From the cell containing the given text, extract its center point as (x, y) coordinate. 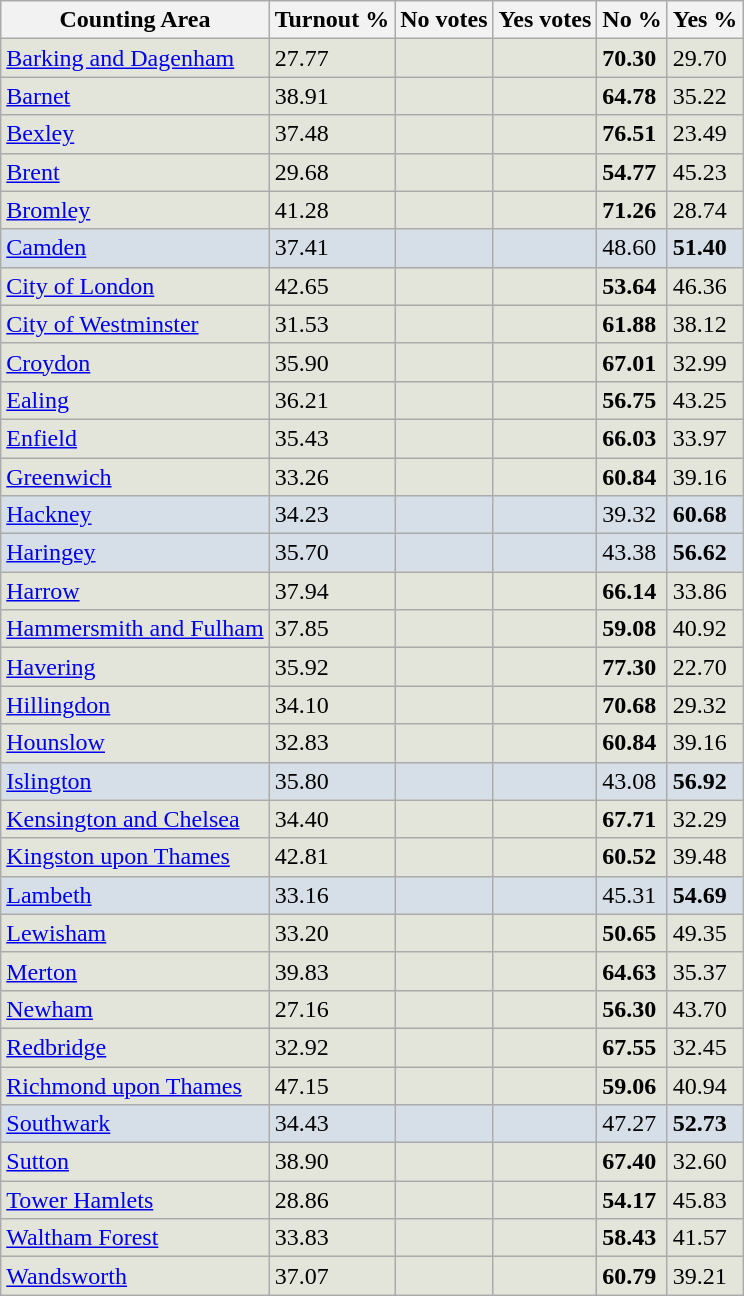
59.08 (632, 629)
Yes votes (545, 20)
54.17 (632, 1200)
33.26 (332, 477)
Sutton (135, 1162)
61.88 (632, 324)
35.37 (705, 971)
56.92 (705, 781)
67.71 (632, 819)
Redbridge (135, 1047)
Hammersmith and Fulham (135, 629)
70.68 (632, 705)
70.30 (632, 58)
23.49 (705, 134)
43.25 (705, 400)
34.10 (332, 705)
34.23 (332, 515)
Islington (135, 781)
28.86 (332, 1200)
35.80 (332, 781)
51.40 (705, 248)
39.83 (332, 971)
Richmond upon Thames (135, 1085)
56.75 (632, 400)
Barnet (135, 96)
76.51 (632, 134)
40.92 (705, 629)
Havering (135, 667)
66.03 (632, 438)
71.26 (632, 210)
32.99 (705, 362)
Lambeth (135, 895)
32.92 (332, 1047)
Kensington and Chelsea (135, 819)
32.29 (705, 819)
42.65 (332, 286)
City of Westminster (135, 324)
22.70 (705, 667)
Enfield (135, 438)
35.70 (332, 553)
60.79 (632, 1276)
56.30 (632, 1009)
40.94 (705, 1085)
59.06 (632, 1085)
38.90 (332, 1162)
35.22 (705, 96)
Greenwich (135, 477)
33.20 (332, 933)
54.69 (705, 895)
77.30 (632, 667)
54.77 (632, 172)
41.28 (332, 210)
Lewisham (135, 933)
Kingston upon Thames (135, 857)
Bexley (135, 134)
32.45 (705, 1047)
34.43 (332, 1124)
27.16 (332, 1009)
49.35 (705, 933)
47.15 (332, 1085)
29.68 (332, 172)
42.81 (332, 857)
Newham (135, 1009)
56.62 (705, 553)
39.48 (705, 857)
29.70 (705, 58)
43.70 (705, 1009)
33.83 (332, 1238)
52.73 (705, 1124)
41.57 (705, 1238)
38.91 (332, 96)
66.14 (632, 591)
35.90 (332, 362)
53.64 (632, 286)
35.43 (332, 438)
Merton (135, 971)
67.55 (632, 1047)
Barking and Dagenham (135, 58)
Hillingdon (135, 705)
Haringey (135, 553)
29.32 (705, 705)
28.74 (705, 210)
33.86 (705, 591)
37.07 (332, 1276)
33.97 (705, 438)
Camden (135, 248)
34.40 (332, 819)
33.16 (332, 895)
No % (632, 20)
37.85 (332, 629)
Hackney (135, 515)
60.52 (632, 857)
Wandsworth (135, 1276)
Southwark (135, 1124)
Bromley (135, 210)
50.65 (632, 933)
Yes % (705, 20)
32.83 (332, 743)
27.77 (332, 58)
45.23 (705, 172)
46.36 (705, 286)
Brent (135, 172)
39.21 (705, 1276)
37.94 (332, 591)
36.21 (332, 400)
60.68 (705, 515)
39.32 (632, 515)
Tower Hamlets (135, 1200)
32.60 (705, 1162)
58.43 (632, 1238)
Ealing (135, 400)
35.92 (332, 667)
38.12 (705, 324)
Counting Area (135, 20)
48.60 (632, 248)
Harrow (135, 591)
37.48 (332, 134)
31.53 (332, 324)
67.40 (632, 1162)
Waltham Forest (135, 1238)
37.41 (332, 248)
Turnout % (332, 20)
45.83 (705, 1200)
64.78 (632, 96)
Hounslow (135, 743)
Croydon (135, 362)
43.38 (632, 553)
47.27 (632, 1124)
No votes (444, 20)
67.01 (632, 362)
45.31 (632, 895)
64.63 (632, 971)
City of London (135, 286)
43.08 (632, 781)
